For the text-containing cell, return its midpoint in (x, y) coordinate format. 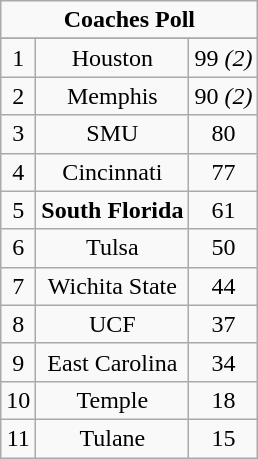
Coaches Poll (130, 20)
15 (224, 438)
Cincinnati (112, 172)
9 (18, 362)
61 (224, 210)
80 (224, 134)
4 (18, 172)
2 (18, 96)
Tulane (112, 438)
50 (224, 248)
90 (2) (224, 96)
18 (224, 400)
10 (18, 400)
6 (18, 248)
South Florida (112, 210)
37 (224, 324)
Tulsa (112, 248)
Houston (112, 58)
Temple (112, 400)
3 (18, 134)
44 (224, 286)
77 (224, 172)
1 (18, 58)
7 (18, 286)
99 (2) (224, 58)
Memphis (112, 96)
East Carolina (112, 362)
Wichita State (112, 286)
SMU (112, 134)
5 (18, 210)
11 (18, 438)
8 (18, 324)
34 (224, 362)
UCF (112, 324)
